From the cell containing the given text, extract its center point as [x, y] coordinate. 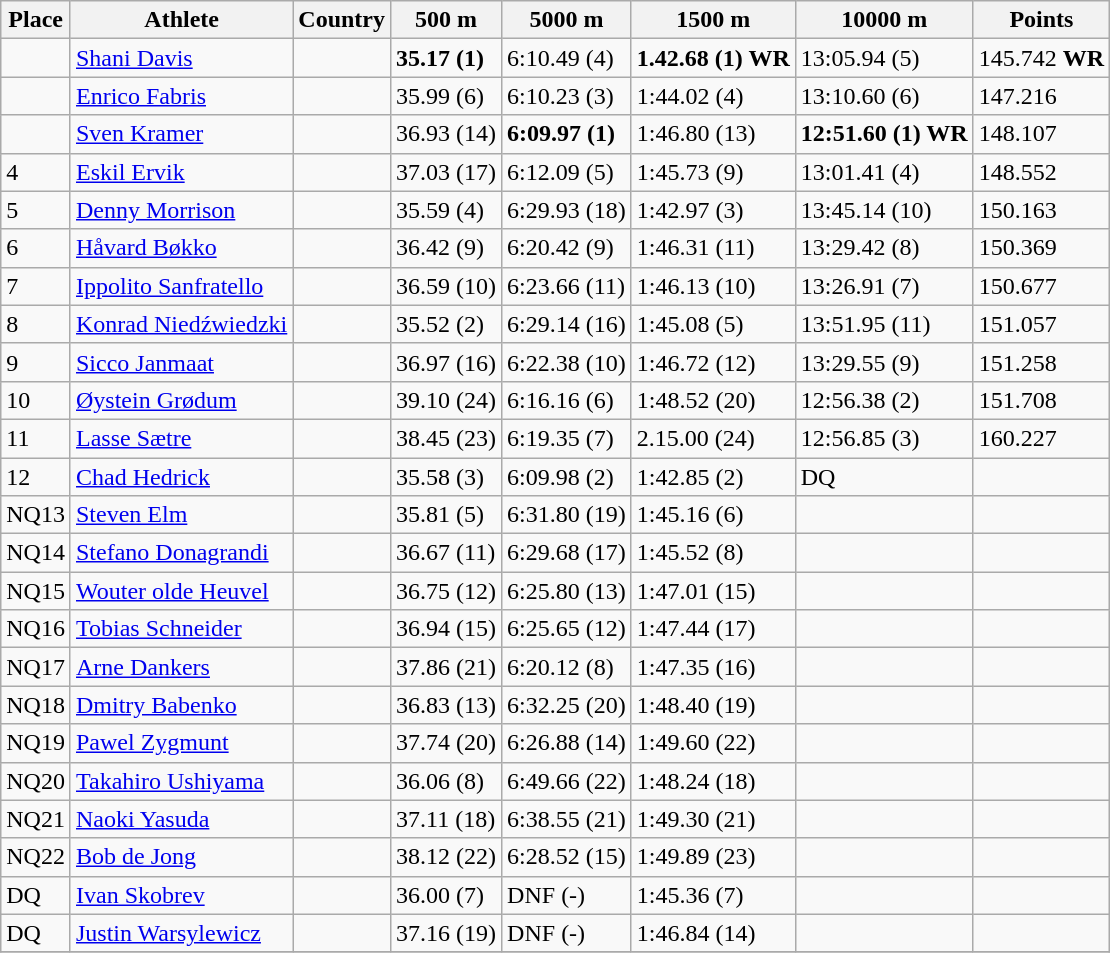
6 [36, 248]
4 [36, 172]
1:48.24 (18) [713, 781]
NQ17 [36, 667]
39.10 (24) [446, 400]
6:09.97 (1) [567, 134]
13:10.60 (6) [884, 96]
1:46.31 (11) [713, 248]
1:45.16 (6) [713, 515]
6:20.12 (8) [567, 667]
151.258 [1041, 362]
35.59 (4) [446, 210]
1:49.60 (22) [713, 743]
13:29.55 (9) [884, 362]
1:42.85 (2) [713, 477]
Sicco Janmaat [181, 362]
Øystein Grødum [181, 400]
1:48.40 (19) [713, 705]
12:51.60 (1) WR [884, 134]
36.75 (12) [446, 591]
36.93 (14) [446, 134]
6:22.38 (10) [567, 362]
13:45.14 (10) [884, 210]
35.81 (5) [446, 515]
6:38.55 (21) [567, 819]
6:25.80 (13) [567, 591]
1500 m [713, 20]
150.163 [1041, 210]
Sven Kramer [181, 134]
1:45.08 (5) [713, 324]
36.42 (9) [446, 248]
Naoki Yasuda [181, 819]
1:45.36 (7) [713, 895]
Points [1041, 20]
Håvard Bøkko [181, 248]
Stefano Donagrandi [181, 553]
6:23.66 (11) [567, 286]
12:56.85 (3) [884, 438]
151.057 [1041, 324]
NQ19 [36, 743]
9 [36, 362]
1:49.30 (21) [713, 819]
NQ18 [36, 705]
2.15.00 (24) [713, 438]
6:49.66 (22) [567, 781]
Eskil Ervik [181, 172]
Shani Davis [181, 58]
Justin Warsylewicz [181, 933]
Chad Hedrick [181, 477]
6:10.23 (3) [567, 96]
Takahiro Ushiyama [181, 781]
5 [36, 210]
NQ15 [36, 591]
151.708 [1041, 400]
35.52 (2) [446, 324]
13:26.91 (7) [884, 286]
147.216 [1041, 96]
13:05.94 (5) [884, 58]
6:28.52 (15) [567, 857]
6:29.68 (17) [567, 553]
6:12.09 (5) [567, 172]
37.11 (18) [446, 819]
Country [342, 20]
Athlete [181, 20]
35.17 (1) [446, 58]
37.74 (20) [446, 743]
1:42.97 (3) [713, 210]
NQ21 [36, 819]
Ivan Skobrev [181, 895]
1:48.52 (20) [713, 400]
Bob de Jong [181, 857]
145.742 WR [1041, 58]
6:26.88 (14) [567, 743]
Tobias Schneider [181, 629]
500 m [446, 20]
12:56.38 (2) [884, 400]
6:19.35 (7) [567, 438]
13:01.41 (4) [884, 172]
148.552 [1041, 172]
160.227 [1041, 438]
10000 m [884, 20]
12 [36, 477]
Ippolito Sanfratello [181, 286]
Denny Morrison [181, 210]
6:29.14 (16) [567, 324]
36.83 (13) [446, 705]
NQ13 [36, 515]
Dmitry Babenko [181, 705]
1:46.13 (10) [713, 286]
150.677 [1041, 286]
6:20.42 (9) [567, 248]
150.369 [1041, 248]
11 [36, 438]
Konrad Niedźwiedzki [181, 324]
36.59 (10) [446, 286]
6:25.65 (12) [567, 629]
36.97 (16) [446, 362]
1:45.52 (8) [713, 553]
Place [36, 20]
6:32.25 (20) [567, 705]
36.00 (7) [446, 895]
37.16 (19) [446, 933]
13:29.42 (8) [884, 248]
1:46.72 (12) [713, 362]
6:09.98 (2) [567, 477]
Wouter olde Heuvel [181, 591]
38.12 (22) [446, 857]
1:45.73 (9) [713, 172]
5000 m [567, 20]
1:46.84 (14) [713, 933]
Arne Dankers [181, 667]
35.99 (6) [446, 96]
1:44.02 (4) [713, 96]
36.94 (15) [446, 629]
6:16.16 (6) [567, 400]
Pawel Zygmunt [181, 743]
37.03 (17) [446, 172]
1.42.68 (1) WR [713, 58]
NQ22 [36, 857]
36.06 (8) [446, 781]
NQ16 [36, 629]
38.45 (23) [446, 438]
36.67 (11) [446, 553]
6:10.49 (4) [567, 58]
NQ14 [36, 553]
1:49.89 (23) [713, 857]
8 [36, 324]
Steven Elm [181, 515]
7 [36, 286]
Enrico Fabris [181, 96]
10 [36, 400]
Lasse Sætre [181, 438]
35.58 (3) [446, 477]
NQ20 [36, 781]
1:46.80 (13) [713, 134]
6:31.80 (19) [567, 515]
37.86 (21) [446, 667]
1:47.01 (15) [713, 591]
13:51.95 (11) [884, 324]
6:29.93 (18) [567, 210]
148.107 [1041, 134]
1:47.35 (16) [713, 667]
1:47.44 (17) [713, 629]
